For the text-containing cell, return its midpoint in [x, y] coordinate format. 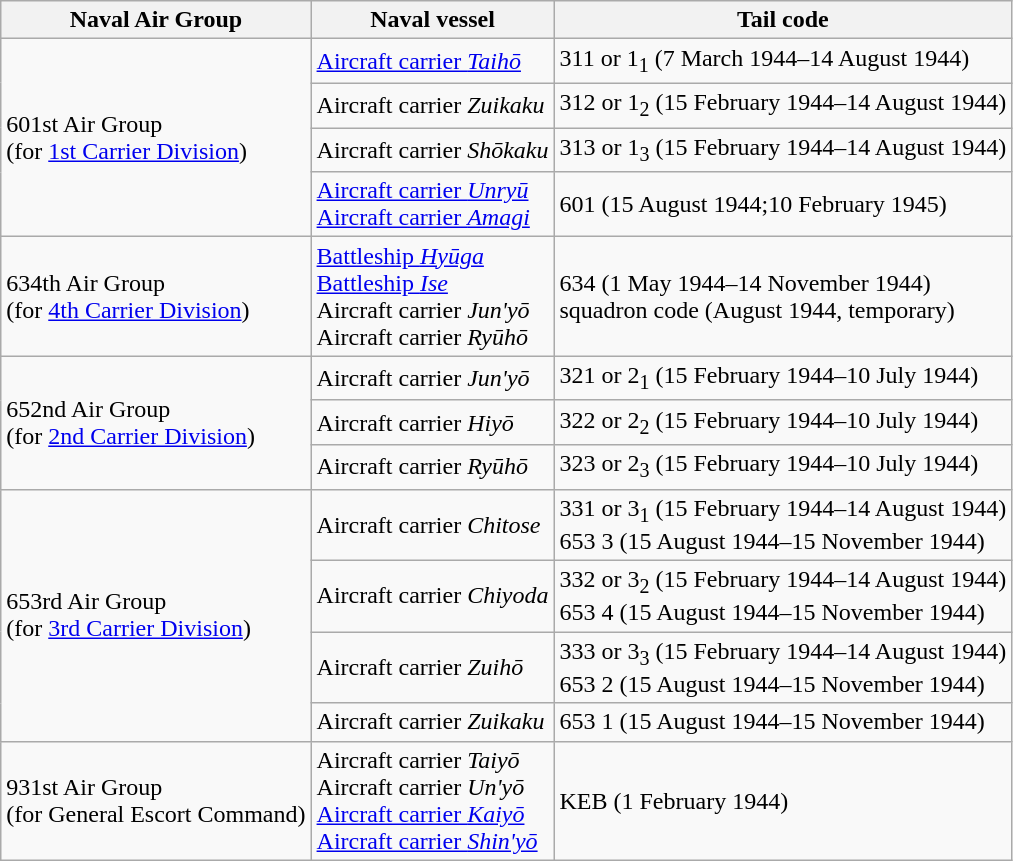
601st Air Group(for 1st Carrier Division) [156, 138]
634th Air Group(for 4th Carrier Division) [156, 296]
Naval vessel [432, 20]
652nd Air Group(for 2nd Carrier Division) [156, 422]
Naval Air Group [156, 20]
323 or 23 (15 February 1944–10 July 1944) [783, 467]
Aircraft carrier Jun'yō [432, 378]
Aircraft carrier Shōkaku [432, 150]
Aircraft carrier Chitose [432, 524]
322 or 22 (15 February 1944–10 July 1944) [783, 422]
313 or 13 (15 February 1944–14 August 1944) [783, 150]
332 or 32 (15 February 1944–14 August 1944)653 4 (15 August 1944–15 November 1944) [783, 596]
321 or 21 (15 February 1944–10 July 1944) [783, 378]
931st Air Group(for General Escort Command) [156, 800]
634 (1 May 1944–14 November 1944)squadron code (August 1944, temporary) [783, 296]
312 or 12 (15 February 1944–14 August 1944) [783, 105]
653rd Air Group(for 3rd Carrier Division) [156, 615]
Aircraft carrier Taihō [432, 61]
311 or 11 (7 March 1944–14 August 1944) [783, 61]
Aircraft carrier Hiyō [432, 422]
Tail code [783, 20]
333 or 33 (15 February 1944–14 August 1944)653 2 (15 August 1944–15 November 1944) [783, 668]
601 (15 August 1944;10 February 1945) [783, 204]
Aircraft carrier TaiyōAircraft carrier Un'yōAircraft carrier KaiyōAircraft carrier Shin'yō [432, 800]
331 or 31 (15 February 1944–14 August 1944)653 3 (15 August 1944–15 November 1944) [783, 524]
Aircraft carrier Ryūhō [432, 467]
KEB (1 February 1944) [783, 800]
Aircraft carrier Zuihō [432, 668]
Aircraft carrier UnryūAircraft carrier Amagi [432, 204]
Battleship HyūgaBattleship IseAircraft carrier Jun'yōAircraft carrier Ryūhō [432, 296]
Aircraft carrier Chiyoda [432, 596]
653 1 (15 August 1944–15 November 1944) [783, 722]
